Identify which cell holds the provided text, then report its [X, Y] central coordinate. 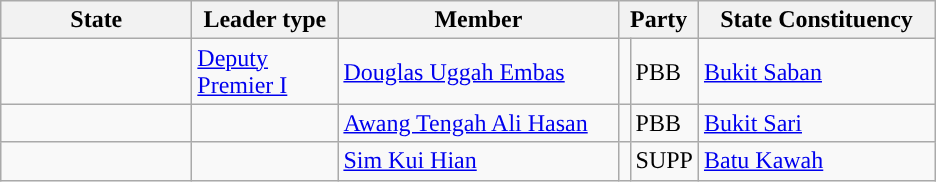
Member [478, 20]
Bukit Sari [816, 123]
Sim Kui Hian [478, 161]
State Constituency [816, 20]
State [96, 20]
SUPP [664, 161]
Awang Tengah Ali Hasan [478, 123]
Leader type [265, 20]
Party [659, 20]
Douglas Uggah Embas [478, 72]
Batu Kawah [816, 161]
Bukit Saban [816, 72]
Deputy Premier I [265, 72]
